Capture the cell that displays the provided text and extract its [x, y] central coordinate. 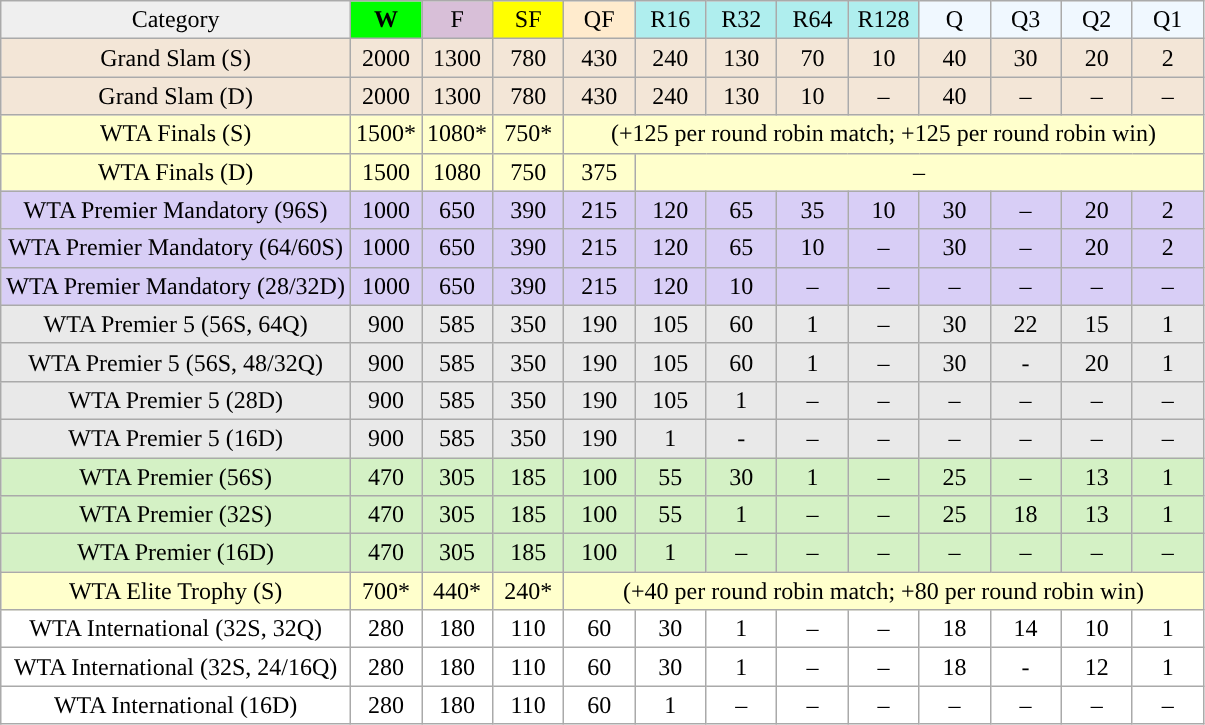
35 [812, 210]
QF [600, 20]
WTA Premier (32S) [176, 515]
WTA Finals (D) [176, 172]
WTA Elite Trophy (S) [176, 591]
R32 [742, 20]
Q3 [1026, 20]
R64 [812, 20]
SF [528, 20]
22 [1026, 324]
WTA Premier (16D) [176, 553]
F [458, 20]
14 [1026, 629]
1080 [458, 172]
(+40 per round robin match; +80 per round robin win) [884, 591]
240* [528, 591]
WTA Premier Mandatory (64/60S) [176, 248]
Category [176, 20]
750* [528, 134]
1080* [458, 134]
WTA Premier Mandatory (96S) [176, 210]
15 [1096, 324]
Q2 [1096, 20]
Grand Slam (S) [176, 58]
WTA International (16D) [176, 705]
WTA Premier 5 (56S, 48/32Q) [176, 362]
1500 [386, 172]
R16 [670, 20]
(+125 per round robin match; +125 per round robin win) [884, 134]
WTA International (32S, 32Q) [176, 629]
WTA Premier Mandatory (28/32D) [176, 286]
WTA Premier 5 (56S, 64Q) [176, 324]
W [386, 20]
12 [1096, 667]
Q [954, 20]
700* [386, 591]
WTA Premier 5 (16D) [176, 438]
750 [528, 172]
WTA Premier 5 (28D) [176, 400]
1500* [386, 134]
R128 [884, 20]
440* [458, 591]
WTA International (32S, 24/16Q) [176, 667]
70 [812, 58]
WTA Premier (56S) [176, 477]
WTA Finals (S) [176, 134]
375 [600, 172]
Grand Slam (D) [176, 96]
Q1 [1168, 20]
